Provide the (x, y) coordinate of the cell's center where the given text is located.  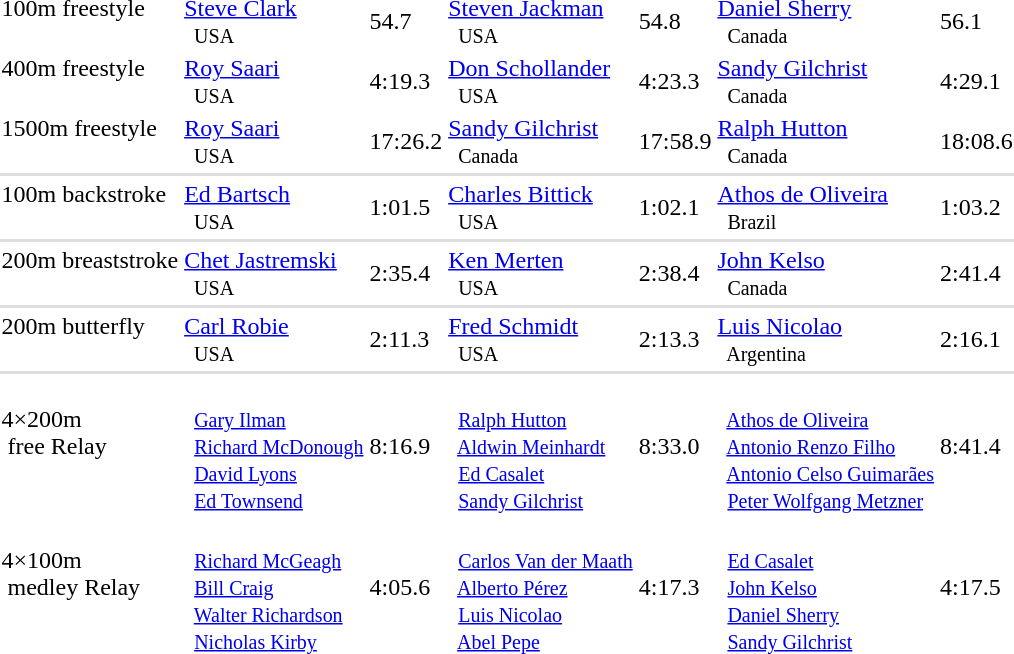
Chet Jastremski USA (274, 274)
4:19.3 (406, 82)
8:41.4 (976, 446)
4×200m free Relay (90, 446)
100m backstroke (90, 208)
John Kelso Canada (826, 274)
8:16.9 (406, 446)
1:02.1 (675, 208)
Gary Ilman Richard McDonough David Lyons Ed Townsend (274, 446)
4:29.1 (976, 82)
1:01.5 (406, 208)
400m freestyle (90, 82)
Charles Bittick USA (541, 208)
1500m freestyle (90, 142)
17:58.9 (675, 142)
200m butterfly (90, 340)
Ed Bartsch USA (274, 208)
Athos de Oliveira Antonio Renzo Filho Antonio Celso Guimarães Peter Wolfgang Metzner (826, 446)
Luis Nicolao Argentina (826, 340)
Don Schollander USA (541, 82)
2:38.4 (675, 274)
2:16.1 (976, 340)
Ken Merten USA (541, 274)
Ralph Hutton Canada (826, 142)
Ralph Hutton Aldwin Meinhardt Ed Casalet Sandy Gilchrist (541, 446)
1:03.2 (976, 208)
18:08.6 (976, 142)
17:26.2 (406, 142)
200m breaststroke (90, 274)
2:35.4 (406, 274)
Athos de Oliveira Brazil (826, 208)
Carl Robie USA (274, 340)
2:13.3 (675, 340)
8:33.0 (675, 446)
2:11.3 (406, 340)
2:41.4 (976, 274)
Fred Schmidt USA (541, 340)
4:23.3 (675, 82)
